From the cell containing the given text, extract its center point as [X, Y] coordinate. 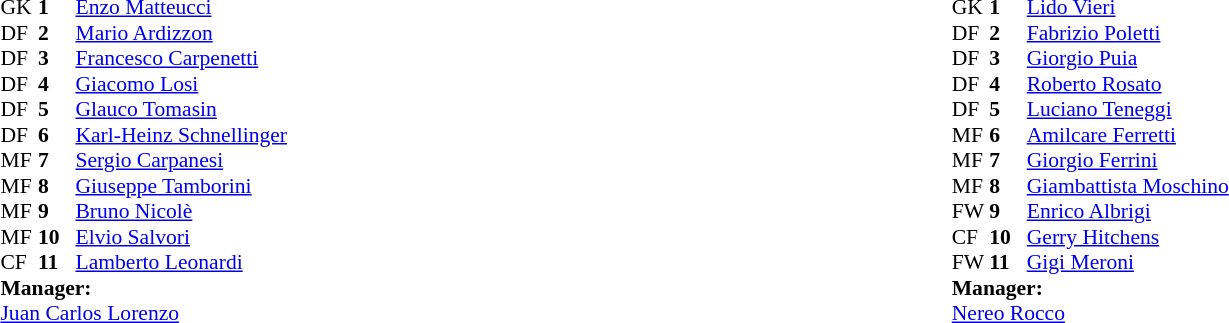
Luciano Teneggi [1128, 109]
Francesco Carpenetti [181, 59]
Elvio Salvori [181, 237]
Mario Ardizzon [181, 33]
Giorgio Puia [1128, 59]
Giuseppe Tamborini [181, 186]
Giorgio Ferrini [1128, 161]
Enrico Albrigi [1128, 211]
Bruno Nicolè [181, 211]
Gigi Meroni [1128, 263]
Giambattista Moschino [1128, 186]
Amilcare Ferretti [1128, 135]
Lamberto Leonardi [181, 263]
Sergio Carpanesi [181, 161]
Glauco Tomasin [181, 109]
Giacomo Losi [181, 84]
Karl-Heinz Schnellinger [181, 135]
Roberto Rosato [1128, 84]
Fabrizio Poletti [1128, 33]
Gerry Hitchens [1128, 237]
